Provide the [x, y] coordinate of the cell's center where the given text is located.  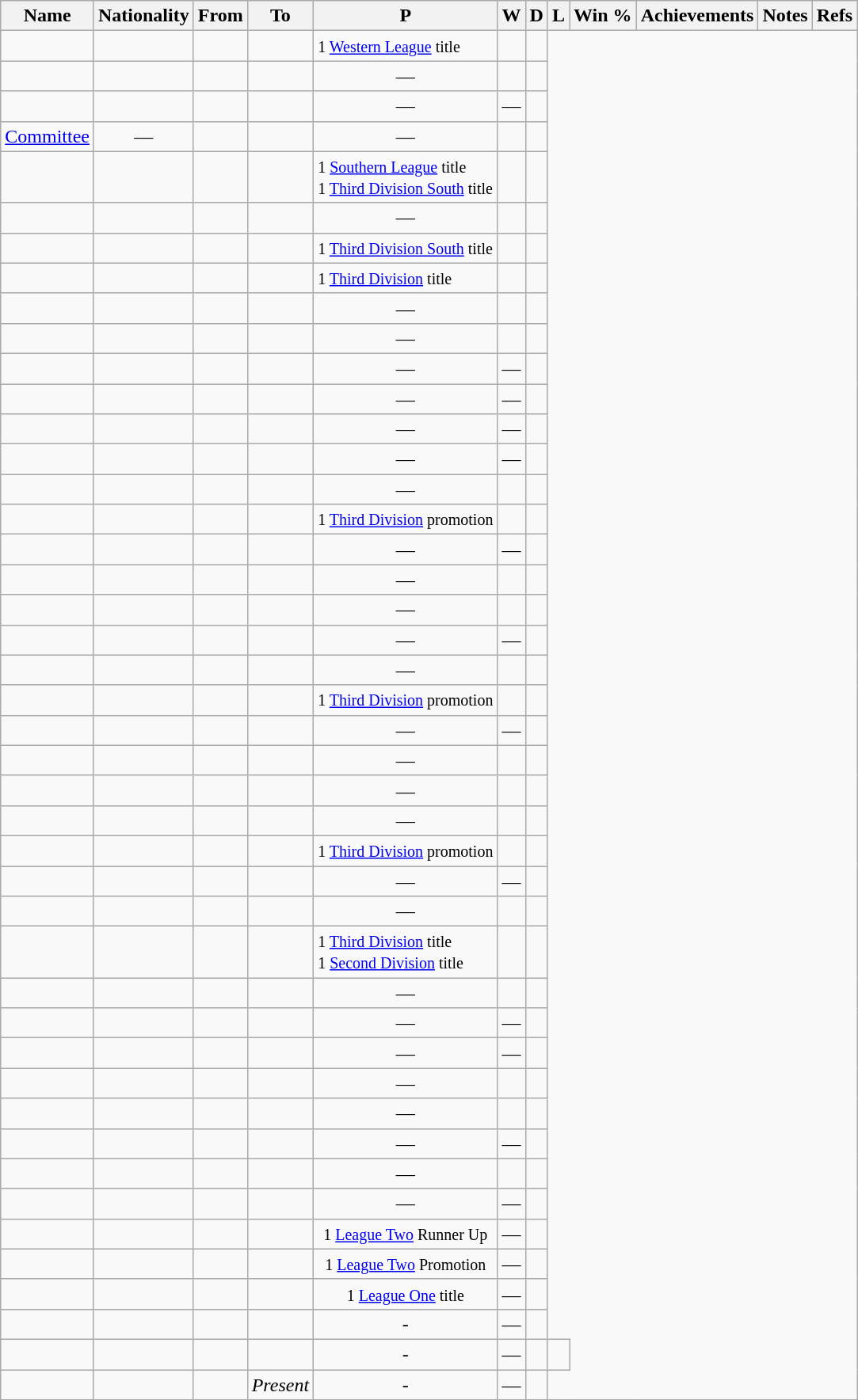
1 Southern League title1 Third Division South title [406, 177]
Achievements [697, 16]
Refs [834, 16]
P [406, 16]
Nationality [143, 16]
W [512, 16]
1 Third Division South title [406, 248]
1 League Two Runner Up [406, 1234]
1 League Two Promotion [406, 1264]
Name [48, 16]
L [558, 16]
1 Third Division title [406, 278]
Notes [785, 16]
Committee [48, 136]
To [280, 16]
Present [280, 1385]
1 Western League title [406, 46]
From [220, 16]
D [536, 16]
1 League One title [406, 1294]
1 Third Division title1 Second Division title [406, 952]
Win % [602, 16]
